Determine the [X, Y] coordinate at the center of the cell enclosing the given text.  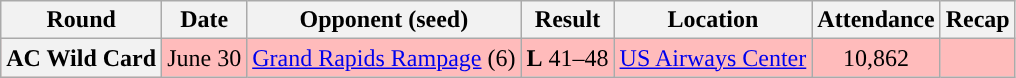
Date [204, 20]
10,862 [876, 58]
Recap [978, 20]
Opponent (seed) [384, 20]
Attendance [876, 20]
Round [82, 20]
June 30 [204, 58]
Location [713, 20]
Grand Rapids Rampage (6) [384, 58]
US Airways Center [713, 58]
L 41–48 [568, 58]
Result [568, 20]
AC Wild Card [82, 58]
